Pinpoint the cell where the given text exists, returning its (X, Y) midpoint coordinate. 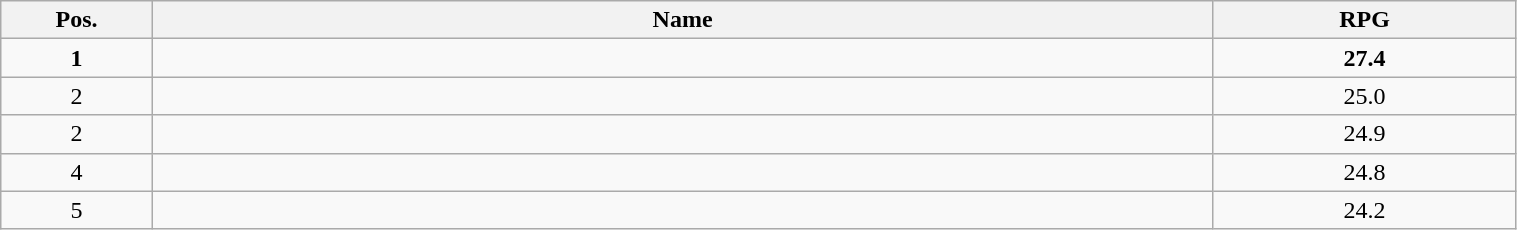
RPG (1364, 20)
Pos. (77, 20)
25.0 (1364, 96)
24.2 (1364, 210)
Name (682, 20)
24.9 (1364, 134)
4 (77, 172)
1 (77, 58)
5 (77, 210)
24.8 (1364, 172)
27.4 (1364, 58)
